Extract the (x, y) coordinate from the center of the cell holding the provided text.  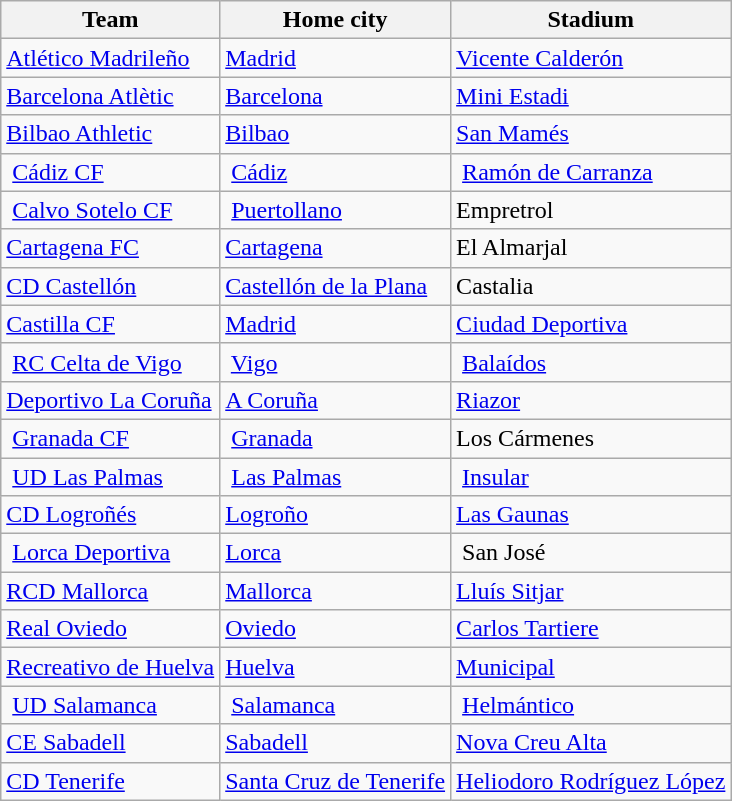
Bilbao (336, 134)
Sabadell (336, 743)
Empretrol (591, 210)
A Coruña (336, 400)
Nova Creu Alta (591, 743)
Barcelona (336, 96)
Cádiz CF (110, 172)
Castilla CF (110, 324)
Lluís Sitjar (591, 591)
Calvo Sotelo CF (110, 210)
Stadium (591, 20)
Granada (336, 438)
Las Gaunas (591, 515)
Lorca Deportiva (110, 553)
CD Tenerife (110, 781)
Santa Cruz de Tenerife (336, 781)
CD Castellón (110, 286)
Bilbao Athletic (110, 134)
Castalia (591, 286)
Mallorca (336, 591)
CE Sabadell (110, 743)
RCD Mallorca (110, 591)
Deportivo La Coruña (110, 400)
Cartagena (336, 248)
Home city (336, 20)
Mini Estadi (591, 96)
Real Oviedo (110, 629)
Team (110, 20)
Cartagena FC (110, 248)
Oviedo (336, 629)
Heliodoro Rodríguez López (591, 781)
CD Logroñés (110, 515)
UD Las Palmas (110, 477)
Vigo (336, 362)
Salamanca (336, 705)
Ramón de Carranza (591, 172)
Balaídos (591, 362)
Vicente Calderón (591, 58)
Municipal (591, 667)
Logroño (336, 515)
Barcelona Atlètic (110, 96)
Castellón de la Plana (336, 286)
Las Palmas (336, 477)
Lorca (336, 553)
Granada CF (110, 438)
Carlos Tartiere (591, 629)
RC Celta de Vigo (110, 362)
San Mamés (591, 134)
Ciudad Deportiva (591, 324)
San José (591, 553)
Puertollano (336, 210)
Riazor (591, 400)
El Almarjal (591, 248)
Atlético Madrileño (110, 58)
Cádiz (336, 172)
Helmántico (591, 705)
UD Salamanca (110, 705)
Huelva (336, 667)
Recreativo de Huelva (110, 667)
Insular (591, 477)
Los Cármenes (591, 438)
